Return the (X, Y) coordinate for the center point of the cell that contains the specified text.  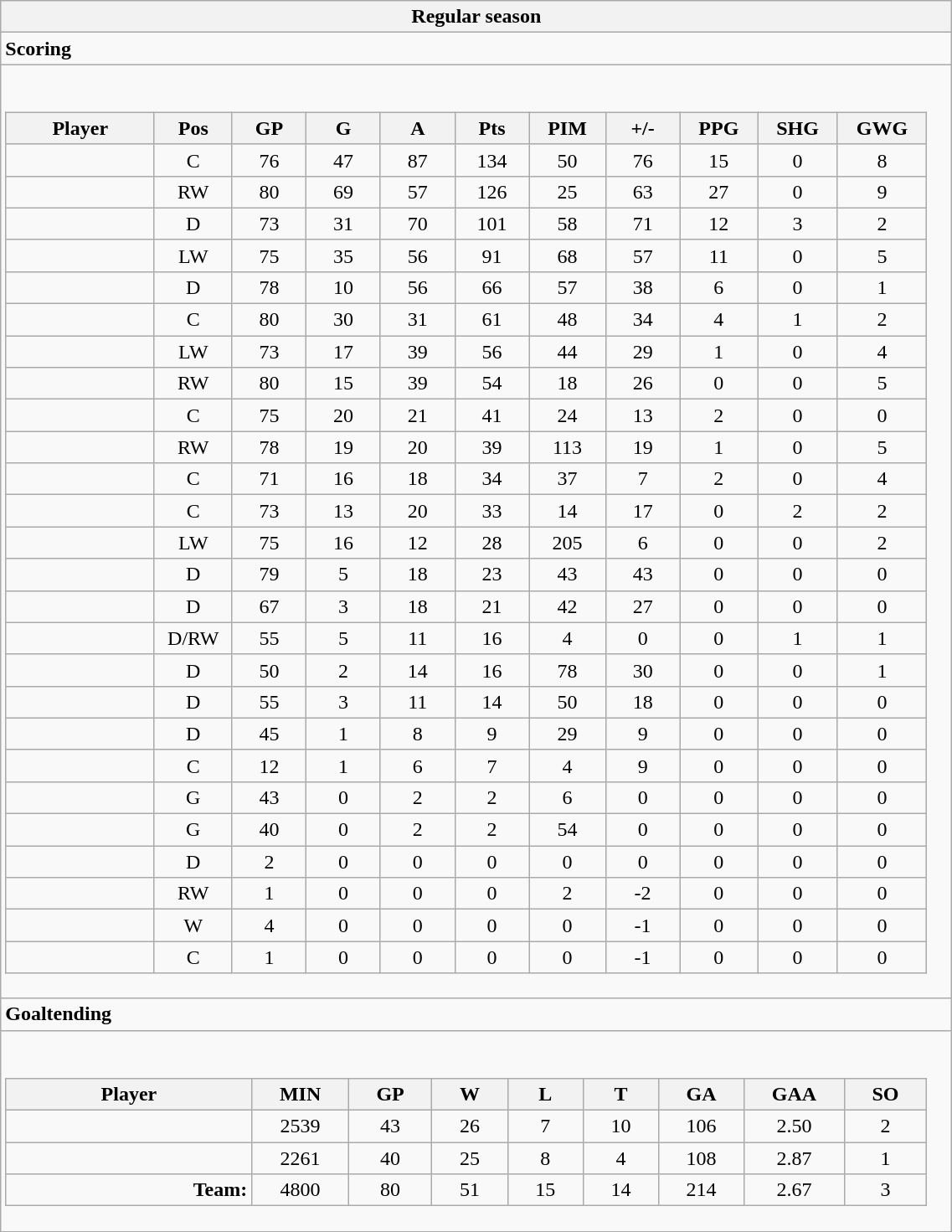
PPG (718, 128)
68 (568, 255)
41 (492, 415)
4800 (301, 1190)
24 (568, 415)
SHG (797, 128)
GA (702, 1094)
69 (343, 192)
A (417, 128)
28 (492, 543)
T (620, 1094)
GWG (882, 128)
23 (492, 575)
Team: (129, 1190)
58 (568, 224)
Pos (193, 128)
-2 (643, 894)
Player MIN GP W L T GA GAA SO 2539 43 26 7 10 106 2.50 2 2261 40 25 8 4 108 2.87 1 Team: 4800 80 51 15 14 214 2.67 3 (476, 1131)
79 (270, 575)
Goaltending (476, 1014)
70 (417, 224)
37 (568, 479)
35 (343, 255)
38 (643, 287)
51 (470, 1190)
108 (702, 1158)
2.67 (795, 1190)
45 (270, 734)
48 (568, 320)
MIN (301, 1094)
134 (492, 160)
66 (492, 287)
2.50 (795, 1126)
61 (492, 320)
113 (568, 447)
Regular season (476, 17)
SO (885, 1094)
Scoring (476, 49)
47 (343, 160)
PIM (568, 128)
87 (417, 160)
101 (492, 224)
42 (568, 606)
33 (492, 511)
2261 (301, 1158)
GAA (795, 1094)
91 (492, 255)
2539 (301, 1126)
L (545, 1094)
44 (568, 352)
126 (492, 192)
D/RW (193, 638)
+/- (643, 128)
106 (702, 1126)
Pts (492, 128)
214 (702, 1190)
205 (568, 543)
67 (270, 606)
2.87 (795, 1158)
63 (643, 192)
